Capture the cell that displays the provided text and extract its (X, Y) central coordinate. 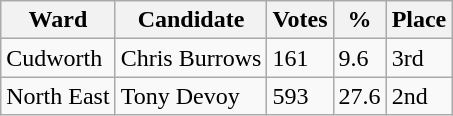
2nd (419, 96)
% (360, 20)
9.6 (360, 58)
27.6 (360, 96)
Cudworth (58, 58)
3rd (419, 58)
593 (300, 96)
Votes (300, 20)
North East (58, 96)
Tony Devoy (191, 96)
Candidate (191, 20)
Ward (58, 20)
161 (300, 58)
Place (419, 20)
Chris Burrows (191, 58)
